Extract the [X, Y] coordinate from the center of the cell holding the provided text.  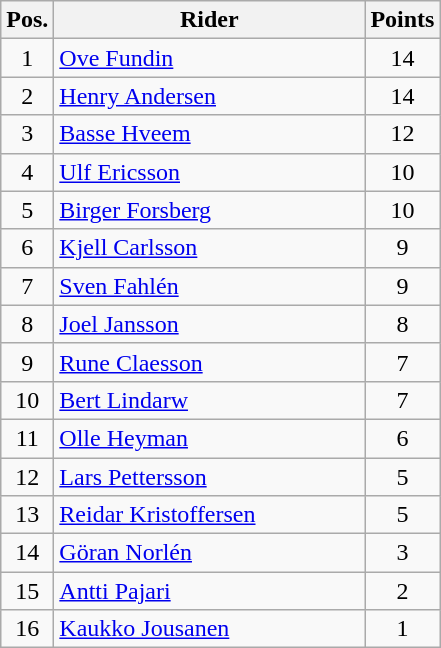
Kaukko Jousanen [210, 629]
Pos. [28, 20]
Kjell Carlsson [210, 248]
Basse Hveem [210, 134]
Antti Pajari [210, 591]
Joel Jansson [210, 324]
Olle Heyman [210, 438]
Rune Claesson [210, 362]
Henry Andersen [210, 96]
4 [28, 172]
15 [28, 591]
Rider [210, 20]
Ulf Ericsson [210, 172]
Sven Fahlén [210, 286]
Göran Norlén [210, 553]
Lars Pettersson [210, 477]
13 [28, 515]
11 [28, 438]
16 [28, 629]
Ove Fundin [210, 58]
Points [402, 20]
Bert Lindarw [210, 400]
Birger Forsberg [210, 210]
Reidar Kristoffersen [210, 515]
